Find where the given text appears and provide that cell's center as [X, Y] coordinate. 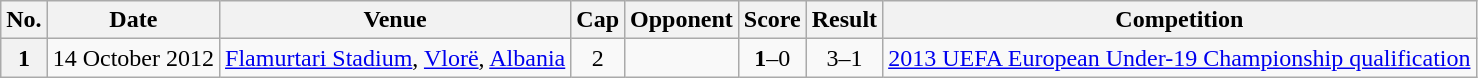
1–0 [772, 58]
2 [598, 58]
Cap [598, 20]
Opponent [682, 20]
Score [772, 20]
2013 UEFA European Under-19 Championship qualification [1180, 58]
Date [133, 20]
Result [844, 20]
1 [24, 58]
3–1 [844, 58]
No. [24, 20]
Venue [396, 20]
Competition [1180, 20]
Flamurtari Stadium, Vlorë, Albania [396, 58]
14 October 2012 [133, 58]
